Return the (x, y) coordinate for the center point of the cell that contains the specified text.  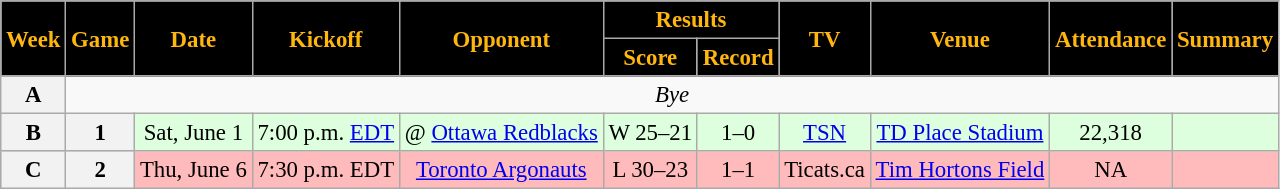
Date (194, 38)
Score (650, 58)
Sat, June 1 (194, 133)
7:30 p.m. EDT (326, 170)
C (34, 170)
Results (691, 20)
1–1 (738, 170)
Tim Hortons Field (960, 170)
Kickoff (326, 38)
Record (738, 58)
Ticats.ca (824, 170)
TSN (824, 133)
2 (100, 170)
1–0 (738, 133)
22,318 (1111, 133)
Venue (960, 38)
Summary (1226, 38)
Week (34, 38)
7:00 p.m. EDT (326, 133)
TD Place Stadium (960, 133)
Game (100, 38)
Toronto Argonauts (501, 170)
1 (100, 133)
Thu, June 6 (194, 170)
Opponent (501, 38)
W 25–21 (650, 133)
TV (824, 38)
L 30–23 (650, 170)
@ Ottawa Redblacks (501, 133)
Attendance (1111, 38)
Bye (672, 95)
B (34, 133)
NA (1111, 170)
A (34, 95)
